Search for the cell housing the specified text and yield its [x, y] center coordinate. 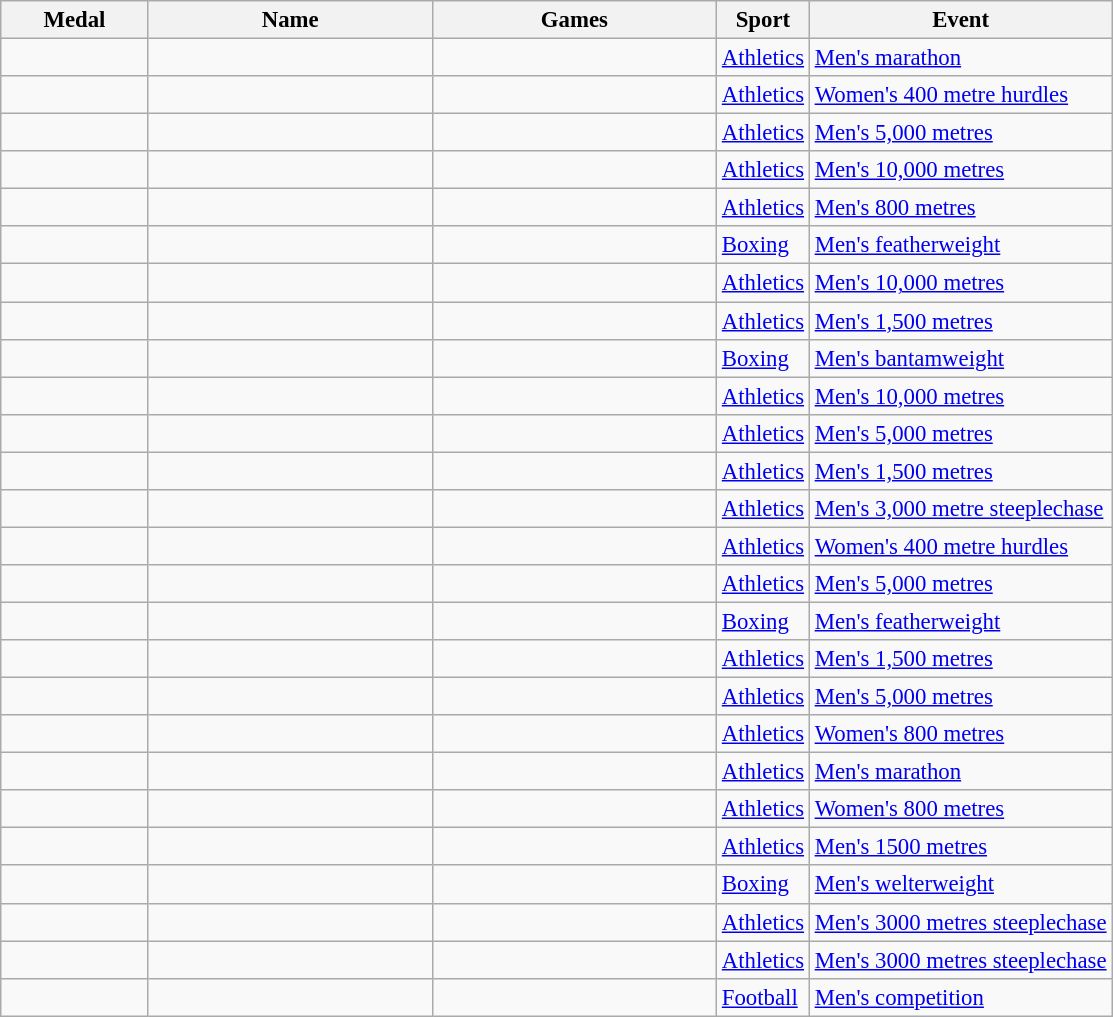
Men's 800 metres [960, 208]
Football [762, 997]
Name [290, 20]
Men's 1500 metres [960, 847]
Event [960, 20]
Games [574, 20]
Men's 3,000 metre steeplechase [960, 509]
Men's welterweight [960, 885]
Sport [762, 20]
Men's competition [960, 997]
Medal [74, 20]
Men's bantamweight [960, 358]
